Return the (x, y) coordinate for the center point of the cell that contains the specified text.  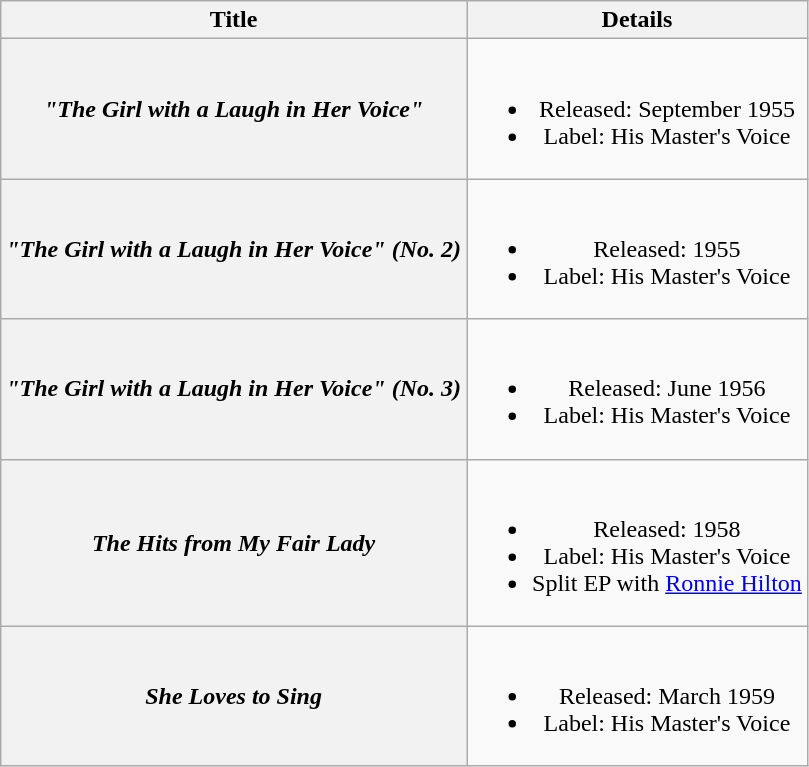
Details (636, 20)
"The Girl with a Laugh in Her Voice" (No. 2) (234, 249)
She Loves to Sing (234, 696)
Released: 1958Label: His Master's VoiceSplit EP with Ronnie Hilton (636, 542)
"The Girl with a Laugh in Her Voice" (No. 3) (234, 389)
Title (234, 20)
Released: March 1959Label: His Master's Voice (636, 696)
Released: September 1955Label: His Master's Voice (636, 109)
The Hits from My Fair Lady (234, 542)
Released: 1955Label: His Master's Voice (636, 249)
"The Girl with a Laugh in Her Voice" (234, 109)
Released: June 1956Label: His Master's Voice (636, 389)
